Detect which cell encompasses the target text, then output its (X, Y) center coordinate. 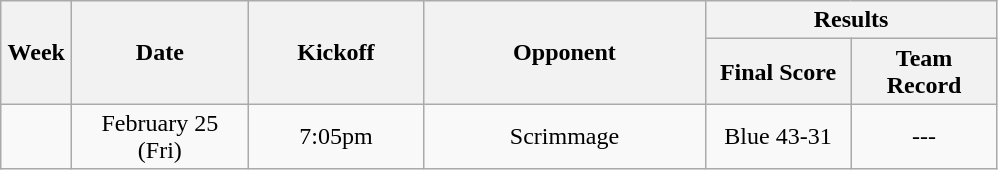
Kickoff (336, 52)
Opponent (564, 52)
Results (851, 20)
Scrimmage (564, 136)
Final Score (778, 72)
Blue 43-31 (778, 136)
Week (36, 52)
February 25 (Fri) (160, 136)
7:05pm (336, 136)
--- (924, 136)
Date (160, 52)
Team Record (924, 72)
